Locate the cell with the specified text and output its [X, Y] center coordinate. 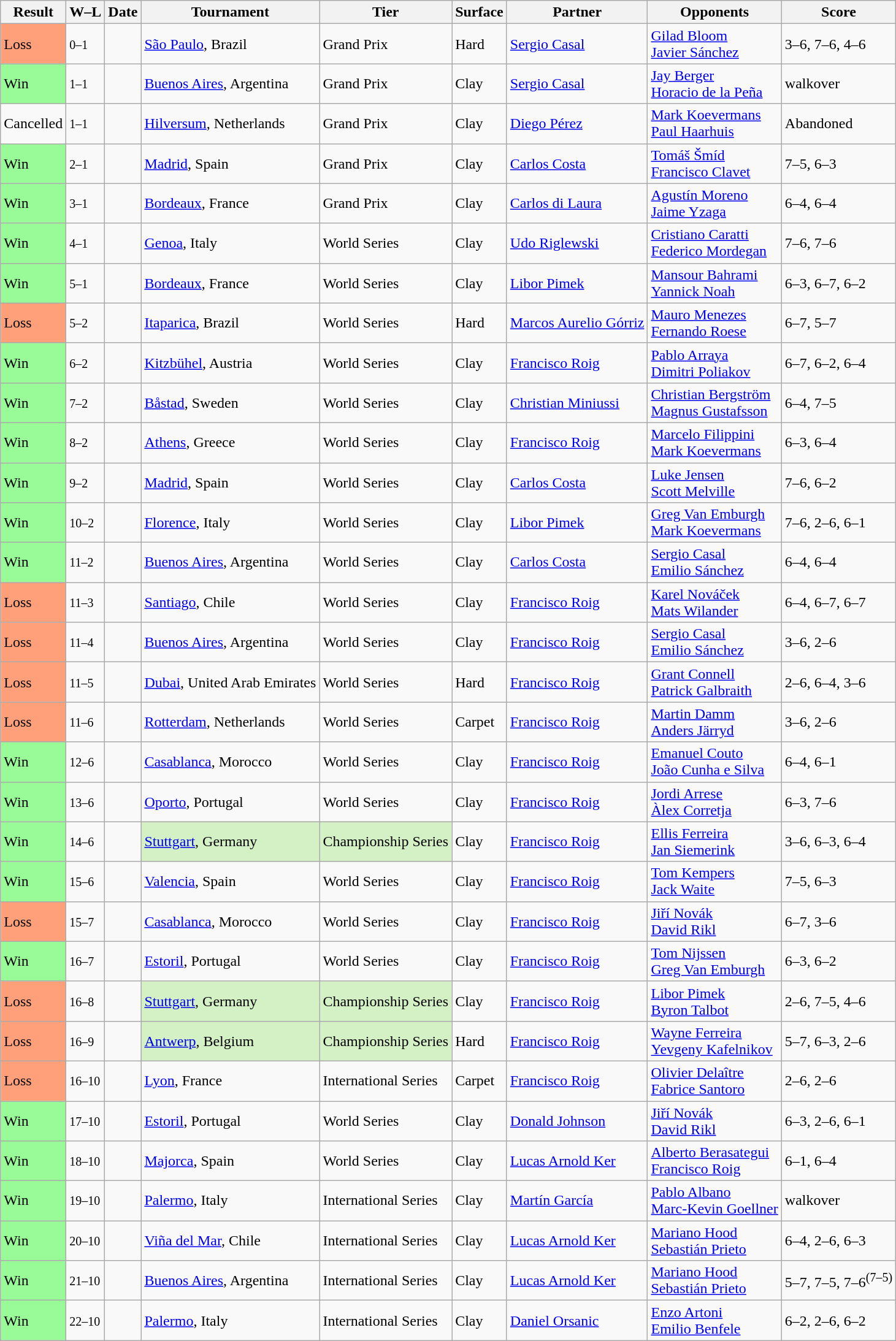
5–7, 6–3, 2–6 [838, 1041]
3–6, 6–3, 6–4 [838, 841]
Genoa, Italy [231, 243]
6–3, 6–7, 6–2 [838, 283]
Pablo Albano Marc-Kevin Goellner [714, 1201]
11–4 [86, 643]
Wayne Ferreira Yevgeny Kafelnikov [714, 1041]
11–6 [86, 722]
Tournament [231, 12]
Cristiano Caratti Federico Mordegan [714, 243]
Carlos di Laura [577, 204]
Dubai, United Arab Emirates [231, 682]
Gilad Bloom Javier Sánchez [714, 44]
16–8 [86, 1001]
6–4, 2–6, 6–3 [838, 1241]
Karel Nováček Mats Wilander [714, 602]
Opponents [714, 12]
Libor Pimek Byron Talbot [714, 1001]
2–6, 2–6 [838, 1080]
Score [838, 12]
7–6, 7–6 [838, 243]
Itaparica, Brazil [231, 323]
Alberto Berasategui Francisco Roig [714, 1161]
Diego Pérez [577, 124]
4–1 [86, 243]
7–6, 2–6, 6–1 [838, 522]
Viña del Mar, Chile [231, 1241]
6–4, 6–7, 6–7 [838, 602]
Marcos Aurelio Górriz [577, 323]
5–7, 7–5, 7–6(7–5) [838, 1280]
Mansour Bahrami Yannick Noah [714, 283]
Daniel Orsanic [577, 1321]
Pablo Arraya Dimitri Poliakov [714, 363]
7–2 [86, 402]
20–10 [86, 1241]
19–10 [86, 1201]
6–3, 2–6, 6–1 [838, 1121]
Olivier Delaître Fabrice Santoro [714, 1080]
2–1 [86, 163]
Tom Kempers Jack Waite [714, 882]
11–2 [86, 563]
9–2 [86, 482]
0–1 [86, 44]
Grant Connell Patrick Galbraith [714, 682]
Cancelled [33, 124]
6–7, 3–6 [838, 921]
Jay Berger Horacio de la Peña [714, 83]
Christian Miniussi [577, 402]
São Paulo, Brazil [231, 44]
Emanuel Couto João Cunha e Silva [714, 762]
Marcelo Filippini Mark Koevermans [714, 443]
Result [33, 12]
Florence, Italy [231, 522]
Lyon, France [231, 1080]
Jordi Arrese Àlex Corretja [714, 802]
Athens, Greece [231, 443]
Antwerp, Belgium [231, 1041]
Abandoned [838, 124]
13–6 [86, 802]
Enzo Artoni Emilio Benfele [714, 1321]
11–3 [86, 602]
6–4, 7–5 [838, 402]
Ellis Ferreira Jan Siemerink [714, 841]
6–3, 6–2 [838, 961]
Mark Koevermans Paul Haarhuis [714, 124]
Santiago, Chile [231, 602]
Majorca, Spain [231, 1161]
6–4, 6–1 [838, 762]
11–5 [86, 682]
12–6 [86, 762]
Surface [480, 12]
22–10 [86, 1321]
3–1 [86, 204]
6–3, 7–6 [838, 802]
Tier [386, 12]
Luke Jensen Scott Melville [714, 482]
Christian Bergström Magnus Gustafsson [714, 402]
17–10 [86, 1121]
5–1 [86, 283]
Greg Van Emburgh Mark Koevermans [714, 522]
Kitzbühel, Austria [231, 363]
6–7, 6–2, 6–4 [838, 363]
7–6, 6–2 [838, 482]
6–1, 6–4 [838, 1161]
21–10 [86, 1280]
6–2, 2–6, 6–2 [838, 1321]
14–6 [86, 841]
6–7, 5–7 [838, 323]
Date [123, 12]
Martin Damm Anders Järryd [714, 722]
15–6 [86, 882]
15–7 [86, 921]
Mauro Menezes Fernando Roese [714, 323]
Tom Nijssen Greg Van Emburgh [714, 961]
16–9 [86, 1041]
Valencia, Spain [231, 882]
Båstad, Sweden [231, 402]
10–2 [86, 522]
W–L [86, 12]
Martín García [577, 1201]
Oporto, Portugal [231, 802]
6–3, 6–4 [838, 443]
Udo Riglewski [577, 243]
3–6, 7–6, 4–6 [838, 44]
Hilversum, Netherlands [231, 124]
2–6, 6–4, 3–6 [838, 682]
Donald Johnson [577, 1121]
Tomáš Šmíd Francisco Clavet [714, 163]
16–7 [86, 961]
2–6, 7–5, 4–6 [838, 1001]
18–10 [86, 1161]
5–2 [86, 323]
16–10 [86, 1080]
Partner [577, 12]
Agustín Moreno Jaime Yzaga [714, 204]
6–2 [86, 363]
8–2 [86, 443]
Rotterdam, Netherlands [231, 722]
